Output the (X, Y) coordinate of the center of the cell containing the given text.  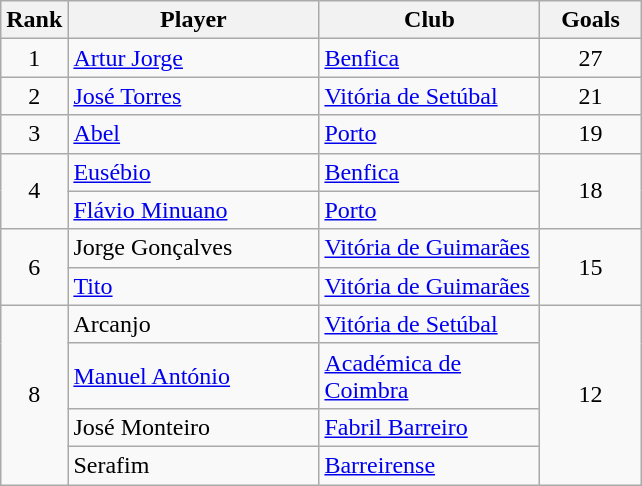
José Monteiro (194, 427)
Eusébio (194, 172)
Académica de Coimbra (430, 376)
6 (34, 267)
Manuel António (194, 376)
12 (590, 394)
8 (34, 394)
15 (590, 267)
1 (34, 58)
Fabril Barreiro (430, 427)
3 (34, 134)
Rank (34, 20)
Tito (194, 286)
Serafim (194, 465)
Jorge Gonçalves (194, 248)
Flávio Minuano (194, 210)
Player (194, 20)
Abel (194, 134)
18 (590, 191)
Arcanjo (194, 324)
Goals (590, 20)
27 (590, 58)
21 (590, 96)
4 (34, 191)
Artur Jorge (194, 58)
2 (34, 96)
José Torres (194, 96)
Barreirense (430, 465)
19 (590, 134)
Club (430, 20)
